Capture the cell that displays the provided text and extract its (x, y) central coordinate. 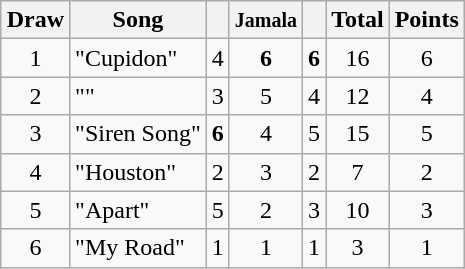
"Houston" (138, 172)
16 (358, 58)
15 (358, 134)
10 (358, 210)
"" (138, 96)
12 (358, 96)
7 (358, 172)
Points (426, 20)
Jamala (266, 20)
"Apart" (138, 210)
"Siren Song" (138, 134)
Draw (35, 20)
Song (138, 20)
"Cupidon" (138, 58)
"My Road" (138, 248)
Total (358, 20)
